Pinpoint the cell where the given text exists, returning its [x, y] midpoint coordinate. 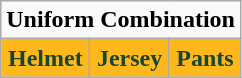
Uniform Combination [121, 20]
Helmet [46, 58]
Jersey [130, 58]
Pants [204, 58]
